Return the (X, Y) coordinate for the center point of the cell that contains the specified text.  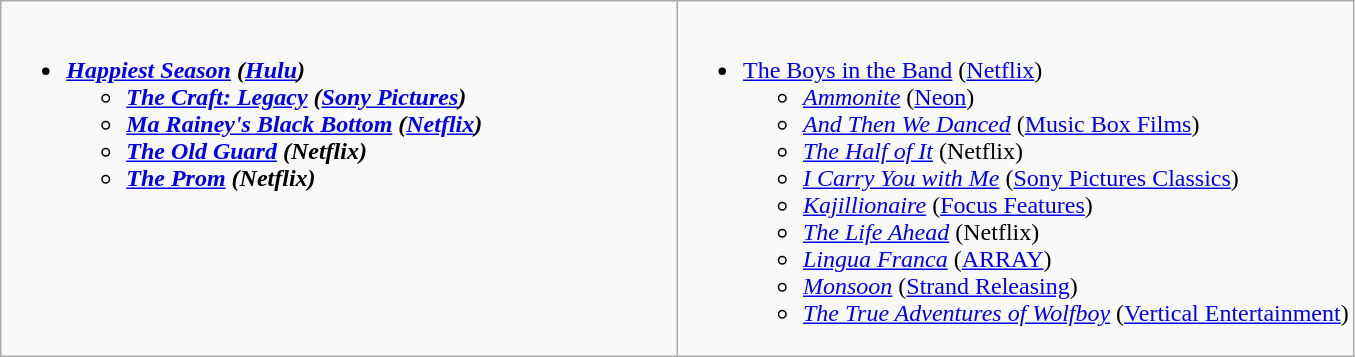
Happiest Season (Hulu)The Craft: Legacy (Sony Pictures)Ma Rainey's Black Bottom (Netflix)The Old Guard (Netflix)The Prom (Netflix) (340, 179)
